Scan for the cell matching the given text and deliver its [X, Y] coordinate at center. 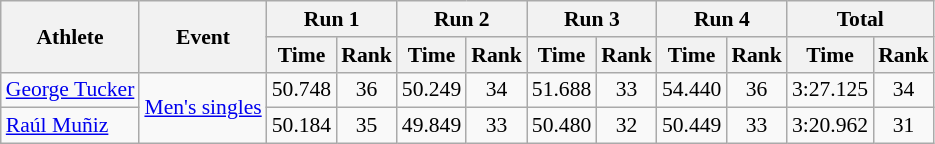
George Tucker [70, 90]
3:27.125 [830, 90]
Run 1 [332, 19]
Athlete [70, 36]
31 [904, 126]
32 [626, 126]
35 [366, 126]
Total [860, 19]
50.449 [692, 126]
51.688 [562, 90]
Raúl Muñiz [70, 126]
50.480 [562, 126]
Run 4 [722, 19]
54.440 [692, 90]
50.184 [302, 126]
Run 2 [462, 19]
Men's singles [202, 108]
49.849 [432, 126]
3:20.962 [830, 126]
50.249 [432, 90]
Event [202, 36]
Run 3 [592, 19]
50.748 [302, 90]
